Pinpoint the cell where the given text exists, returning its [x, y] midpoint coordinate. 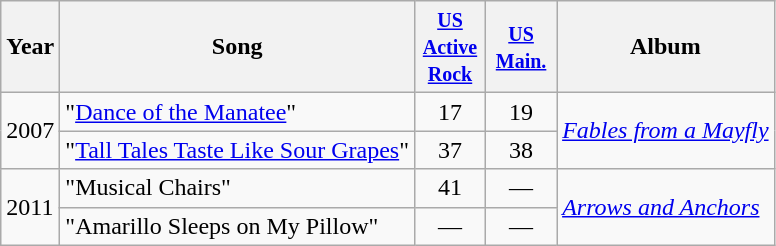
"Musical Chairs" [238, 188]
"Dance of the Manatee" [238, 112]
Song [238, 47]
USMain. [522, 47]
38 [522, 150]
"Amarillo Sleeps on My Pillow" [238, 226]
"Tall Tales Taste Like Sour Grapes" [238, 150]
Album [666, 47]
USActive Rock [450, 47]
2011 [30, 207]
Arrows and Anchors [666, 207]
2007 [30, 131]
19 [522, 112]
37 [450, 150]
17 [450, 112]
Fables from a Mayfly [666, 131]
Year [30, 47]
41 [450, 188]
